Return [X, Y] of the center of cell containing provided text 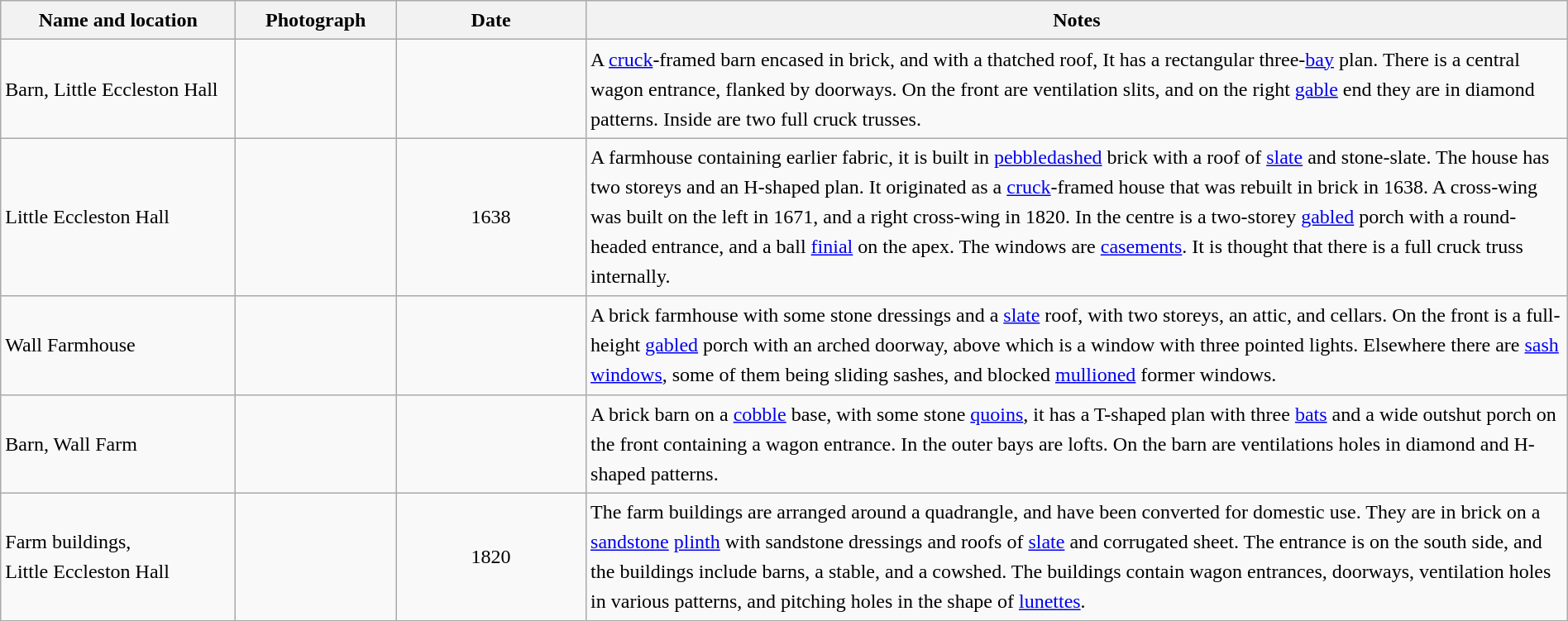
Barn, Wall Farm [118, 443]
Notes [1077, 20]
Little Eccleston Hall [118, 217]
Farm buildings,Little Eccleston Hall [118, 557]
Photograph [316, 20]
Wall Farmhouse [118, 346]
1820 [491, 557]
Name and location [118, 20]
Date [491, 20]
1638 [491, 217]
Barn, Little Eccleston Hall [118, 89]
